Provide the (x, y) coordinate of the cell's center where the given text is located.  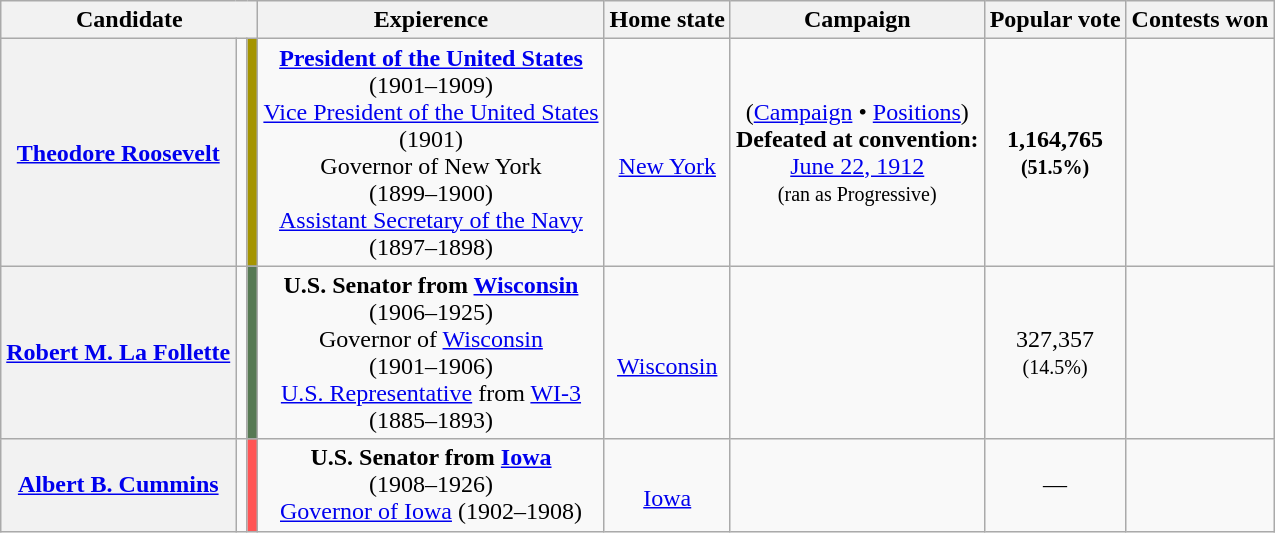
U.S. Senator from Iowa(1908–1926)Governor of Iowa (1902–1908) (431, 485)
Home state (667, 20)
Candidate (130, 20)
Albert B. Cummins (118, 485)
Contests won (1200, 20)
Popular vote (1055, 20)
Robert M. La Follette (118, 352)
New York (667, 152)
Iowa (667, 485)
U.S. Senator from Wisconsin(1906–1925)Governor of Wisconsin(1901–1906)U.S. Representative from WI-3(1885–1893) (431, 352)
327,357(14.5%) (1055, 352)
Wisconsin (667, 352)
— (1055, 485)
Expierence (431, 20)
Campaign (857, 20)
Theodore Roosevelt (118, 152)
(Campaign • Positions)Defeated at convention: June 22, 1912(ran as Progressive) (857, 152)
1,164,765(51.5%) (1055, 152)
